Scan for the cell matching the given text and deliver its (x, y) coordinate at center. 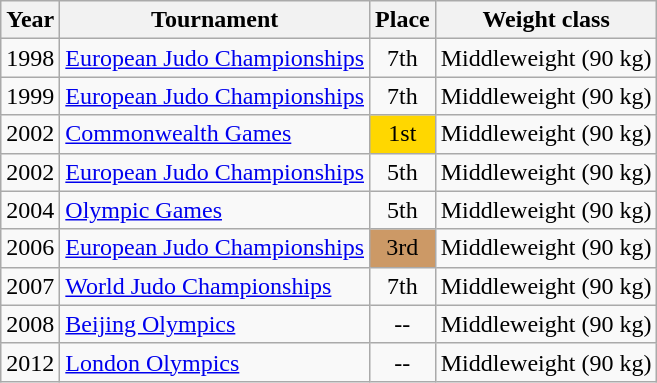
1998 (30, 58)
World Judo Championships (215, 286)
3rd (403, 248)
Beijing Olympics (215, 324)
1st (403, 134)
London Olympics (215, 362)
2012 (30, 362)
1999 (30, 96)
Olympic Games (215, 210)
Tournament (215, 20)
Commonwealth Games (215, 134)
2004 (30, 210)
Year (30, 20)
2008 (30, 324)
2006 (30, 248)
Place (403, 20)
2007 (30, 286)
Weight class (546, 20)
